Locate the cell with the specified text and output its [X, Y] center coordinate. 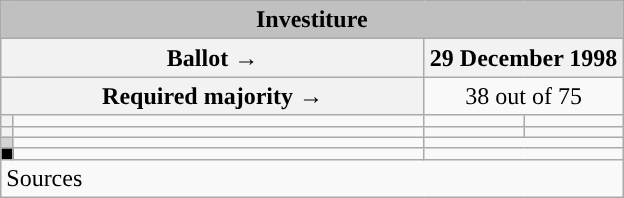
Investiture [312, 20]
Ballot → [213, 58]
29 December 1998 [524, 58]
Required majority → [213, 96]
Sources [312, 178]
38 out of 75 [524, 96]
